Capture the cell that displays the provided text and extract its [X, Y] central coordinate. 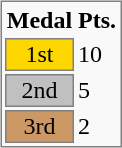
10 [98, 56]
1st [39, 56]
Pts. [98, 21]
3rd [39, 128]
2 [98, 128]
Medal [39, 21]
5 [98, 92]
2nd [39, 92]
